Determine the [X, Y] coordinate at the center of the cell enclosing the given text.  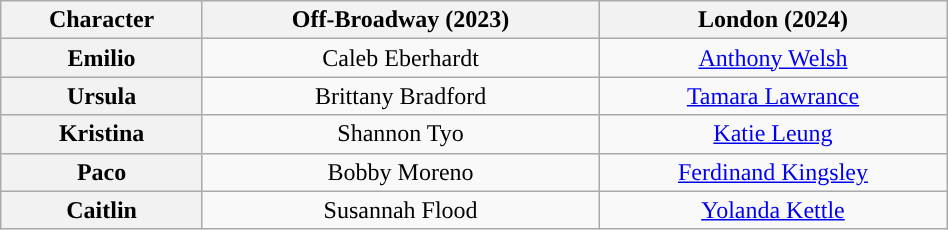
Susannah Flood [400, 210]
Emilio [102, 58]
Character [102, 20]
Off-Broadway (2023) [400, 20]
London (2024) [774, 20]
Kristina [102, 134]
Caleb Eberhardt [400, 58]
Anthony Welsh [774, 58]
Katie Leung [774, 134]
Tamara Lawrance [774, 96]
Ursula [102, 96]
Shannon Tyo [400, 134]
Yolanda Kettle [774, 210]
Caitlin [102, 210]
Ferdinand Kingsley [774, 172]
Bobby Moreno [400, 172]
Paco [102, 172]
Brittany Bradford [400, 96]
